Determine the [X, Y] coordinate at the center of the cell enclosing the given text.  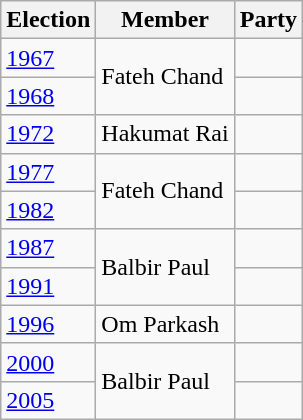
1982 [48, 210]
1996 [48, 324]
2000 [48, 362]
1972 [48, 134]
1991 [48, 286]
Election [48, 20]
1977 [48, 172]
1987 [48, 248]
1968 [48, 96]
2005 [48, 400]
Hakumat Rai [165, 134]
Member [165, 20]
Party [268, 20]
Om Parkash [165, 324]
1967 [48, 58]
